Return (x, y) of the center of cell containing provided text 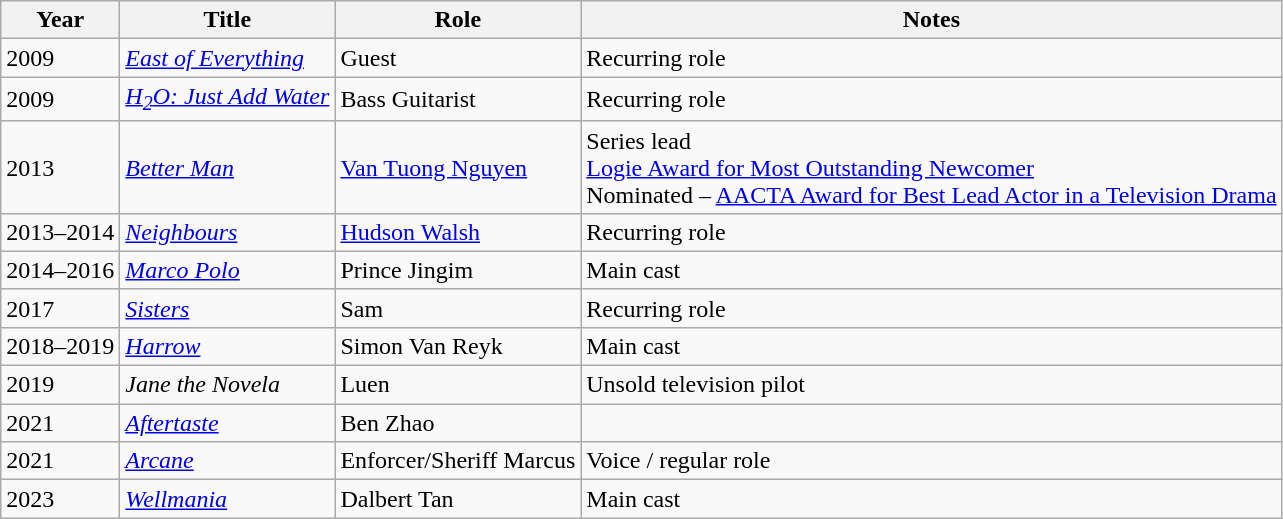
Aftertaste (228, 423)
2013–2014 (60, 232)
Neighbours (228, 232)
H2O: Just Add Water (228, 99)
Better Man (228, 167)
Unsold television pilot (932, 385)
Ben Zhao (458, 423)
2018–2019 (60, 346)
Notes (932, 20)
Title (228, 20)
Jane the Novela (228, 385)
Prince Jingim (458, 270)
East of Everything (228, 58)
2019 (60, 385)
Role (458, 20)
Guest (458, 58)
Year (60, 20)
Hudson Walsh (458, 232)
Series leadLogie Award for Most Outstanding NewcomerNominated – AACTA Award for Best Lead Actor in a Television Drama (932, 167)
Bass Guitarist (458, 99)
Simon Van Reyk (458, 346)
Van Tuong Nguyen (458, 167)
Wellmania (228, 499)
Arcane (228, 461)
Sisters (228, 308)
Harrow (228, 346)
2013 (60, 167)
2017 (60, 308)
Luen (458, 385)
2023 (60, 499)
Voice / regular role (932, 461)
2014–2016 (60, 270)
Sam (458, 308)
Dalbert Tan (458, 499)
Marco Polo (228, 270)
Enforcer/Sheriff Marcus (458, 461)
